Output the [X, Y] coordinate of the center of the cell containing the given text.  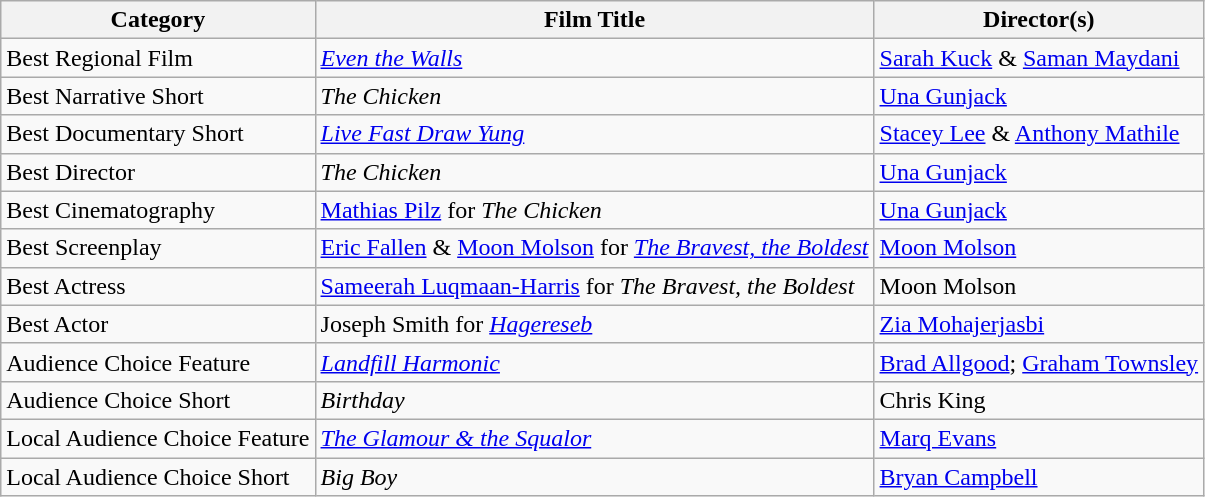
Local Audience Choice Short [158, 477]
Best Cinematography [158, 210]
The Glamour & the Squalor [594, 438]
Zia Mohajerjasbi [1039, 324]
Best Actress [158, 286]
Film Title [594, 20]
Best Actor [158, 324]
Mathias Pilz for The Chicken [594, 210]
Stacey Lee & Anthony Mathile [1039, 134]
Sameerah Luqmaan-Harris for The Bravest, the Boldest [594, 286]
Chris King [1039, 400]
Best Regional Film [158, 58]
Live Fast Draw Yung [594, 134]
Audience Choice Feature [158, 362]
Category [158, 20]
Audience Choice Short [158, 400]
Even the Walls [594, 58]
Eric Fallen & Moon Molson for The Bravest, the Boldest [594, 248]
Joseph Smith for Hagereseb [594, 324]
Best Narrative Short [158, 96]
Best Screenplay [158, 248]
Local Audience Choice Feature [158, 438]
Best Documentary Short [158, 134]
Landfill Harmonic [594, 362]
Birthday [594, 400]
Big Boy [594, 477]
Director(s) [1039, 20]
Marq Evans [1039, 438]
Bryan Campbell [1039, 477]
Sarah Kuck & Saman Maydani [1039, 58]
Best Director [158, 172]
Brad Allgood; Graham Townsley [1039, 362]
